Detect which cell encompasses the target text, then output its (x, y) center coordinate. 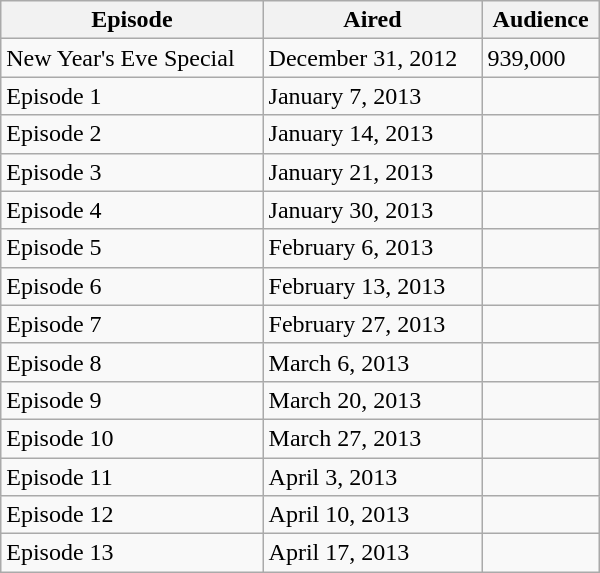
Episode 12 (132, 515)
Episode 5 (132, 248)
Aired (372, 20)
January 14, 2013 (372, 134)
April 3, 2013 (372, 477)
Episode 11 (132, 477)
March 27, 2013 (372, 438)
Episode 6 (132, 286)
February 13, 2013 (372, 286)
March 20, 2013 (372, 400)
Audience (540, 20)
Episode 7 (132, 324)
February 6, 2013 (372, 248)
January 30, 2013 (372, 210)
Episode 2 (132, 134)
February 27, 2013 (372, 324)
December 31, 2012 (372, 58)
January 21, 2013 (372, 172)
Episode 3 (132, 172)
Episode 8 (132, 362)
April 10, 2013 (372, 515)
Episode 10 (132, 438)
January 7, 2013 (372, 96)
939,000 (540, 58)
Episode 13 (132, 553)
Episode 9 (132, 400)
April 17, 2013 (372, 553)
March 6, 2013 (372, 362)
Episode 4 (132, 210)
Episode (132, 20)
New Year's Eve Special (132, 58)
Episode 1 (132, 96)
